From the cell containing the given text, extract its center point as [X, Y] coordinate. 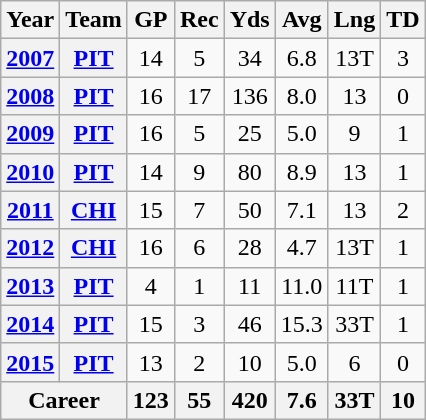
25 [250, 134]
4 [150, 286]
2013 [30, 286]
46 [250, 324]
Team [94, 20]
Career [64, 400]
420 [250, 400]
6.8 [302, 58]
7 [199, 210]
55 [199, 400]
34 [250, 58]
2008 [30, 96]
7.6 [302, 400]
GP [150, 20]
11.0 [302, 286]
2015 [30, 362]
50 [250, 210]
2012 [30, 248]
8.9 [302, 172]
2014 [30, 324]
11 [250, 286]
Rec [199, 20]
11T [354, 286]
TD [403, 20]
7.1 [302, 210]
Lng [354, 20]
2009 [30, 134]
2011 [30, 210]
2007 [30, 58]
136 [250, 96]
28 [250, 248]
Yds [250, 20]
4.7 [302, 248]
Year [30, 20]
2010 [30, 172]
15.3 [302, 324]
8.0 [302, 96]
123 [150, 400]
17 [199, 96]
Avg [302, 20]
80 [250, 172]
